Provide the [x, y] coordinate of the cell's center where the given text is located.  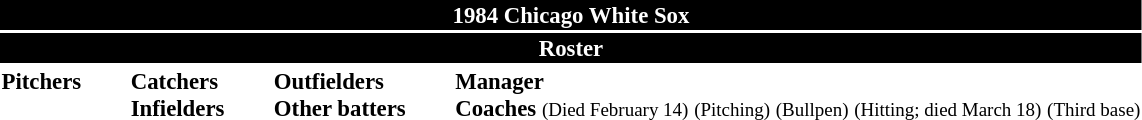
1984 Chicago White Sox [571, 15]
Roster [571, 48]
